From the cell containing the given text, extract its center point as (x, y) coordinate. 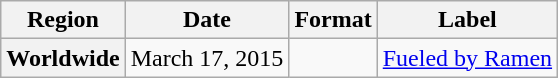
Date (207, 20)
Format (333, 20)
Label (467, 20)
Region (63, 20)
March 17, 2015 (207, 58)
Worldwide (63, 58)
Fueled by Ramen (467, 58)
